Capture the cell that displays the provided text and extract its [X, Y] central coordinate. 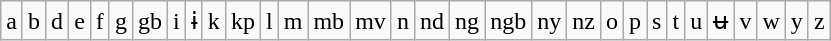
ng [468, 21]
kp [242, 21]
nz [584, 21]
o [612, 21]
y [796, 21]
e [80, 21]
g [120, 21]
n [402, 21]
f [100, 21]
ngb [508, 21]
z [819, 21]
v [746, 21]
m [293, 21]
w [771, 21]
i [177, 21]
d [58, 21]
mv [371, 21]
mb [329, 21]
ny [550, 21]
ʉ [721, 21]
b [34, 21]
ɨ [194, 21]
u [696, 21]
gb [150, 21]
k [214, 21]
a [12, 21]
s [657, 21]
p [636, 21]
l [269, 21]
nd [432, 21]
t [676, 21]
